Return [X, Y] of the center of cell containing provided text 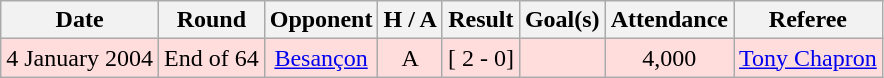
4 January 2004 [80, 58]
[ 2 - 0] [480, 58]
End of 64 [211, 58]
Opponent [321, 20]
Date [80, 20]
A [410, 58]
Tony Chapron [808, 58]
H / A [410, 20]
Result [480, 20]
Goal(s) [562, 20]
Attendance [669, 20]
Round [211, 20]
Besançon [321, 58]
Referee [808, 20]
4,000 [669, 58]
